Extract the (X, Y) coordinate from the center of the cell holding the provided text.  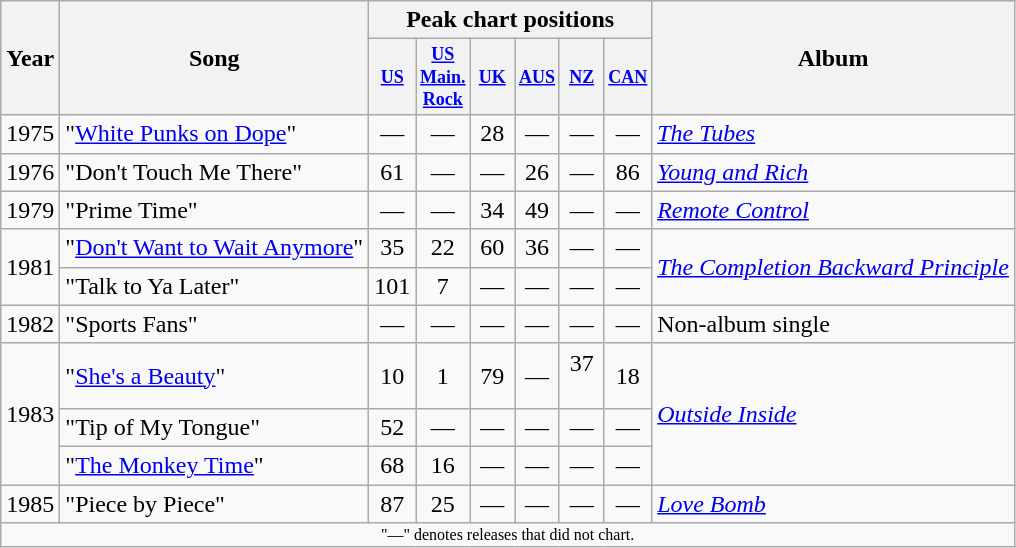
18 (628, 376)
AUS (538, 77)
"Prime Time" (214, 210)
"She's a Beauty" (214, 376)
Song (214, 58)
"Piece by Piece" (214, 504)
1985 (30, 504)
35 (392, 248)
16 (443, 465)
61 (392, 172)
36 (538, 248)
The Completion Backward Principle (834, 267)
25 (443, 504)
CAN (628, 77)
1976 (30, 172)
Non-album single (834, 324)
Love Bomb (834, 504)
"The Monkey Time" (214, 465)
49 (538, 210)
UK (492, 77)
1979 (30, 210)
28 (492, 134)
"—" denotes releases that did not chart. (508, 535)
Year (30, 58)
Young and Rich (834, 172)
NZ (582, 77)
79 (492, 376)
"Don't Touch Me There" (214, 172)
26 (538, 172)
1 (443, 376)
86 (628, 172)
22 (443, 248)
Remote Control (834, 210)
Peak chart positions (510, 20)
1982 (30, 324)
87 (392, 504)
60 (492, 248)
101 (392, 286)
10 (392, 376)
"Sports Fans" (214, 324)
"Talk to Ya Later" (214, 286)
34 (492, 210)
USMain.Rock (443, 77)
The Tubes (834, 134)
1981 (30, 267)
7 (443, 286)
37 (582, 376)
Album (834, 58)
"Tip of My Tongue" (214, 427)
52 (392, 427)
"Don't Want to Wait Anymore" (214, 248)
68 (392, 465)
Outside Inside (834, 414)
1983 (30, 414)
"White Punks on Dope" (214, 134)
US (392, 77)
1975 (30, 134)
